Capture the cell that displays the provided text and extract its (X, Y) central coordinate. 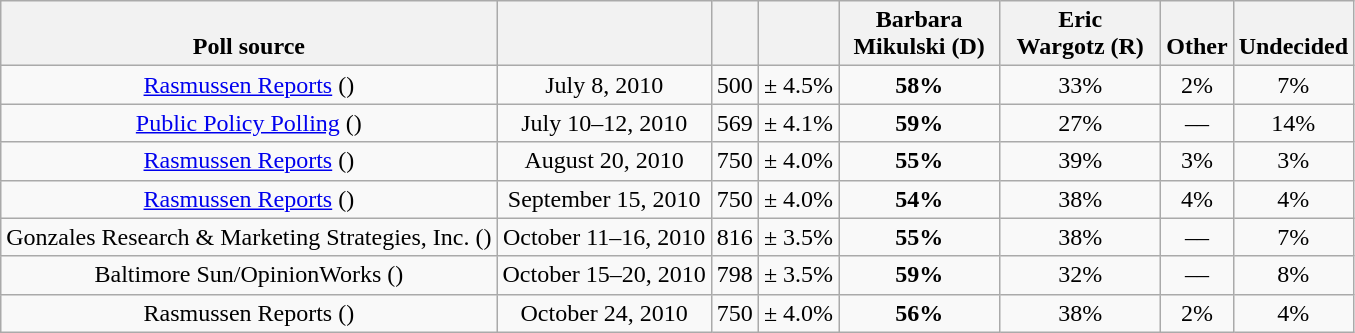
± 4.5% (798, 85)
58% (920, 85)
39% (1080, 161)
500 (734, 85)
September 15, 2010 (604, 199)
Gonzales Research & Marketing Strategies, Inc. () (249, 237)
October 15–20, 2010 (604, 275)
14% (1293, 123)
EricWargotz (R) (1080, 34)
± 4.1% (798, 123)
Undecided (1293, 34)
Baltimore Sun/OpinionWorks () (249, 275)
569 (734, 123)
32% (1080, 275)
56% (920, 313)
54% (920, 199)
33% (1080, 85)
798 (734, 275)
Poll source (249, 34)
27% (1080, 123)
BarbaraMikulski (D) (920, 34)
July 10–12, 2010 (604, 123)
July 8, 2010 (604, 85)
October 11–16, 2010 (604, 237)
816 (734, 237)
August 20, 2010 (604, 161)
Public Policy Polling () (249, 123)
Other (1197, 34)
8% (1293, 275)
October 24, 2010 (604, 313)
